Search for the cell housing the specified text and yield its [x, y] center coordinate. 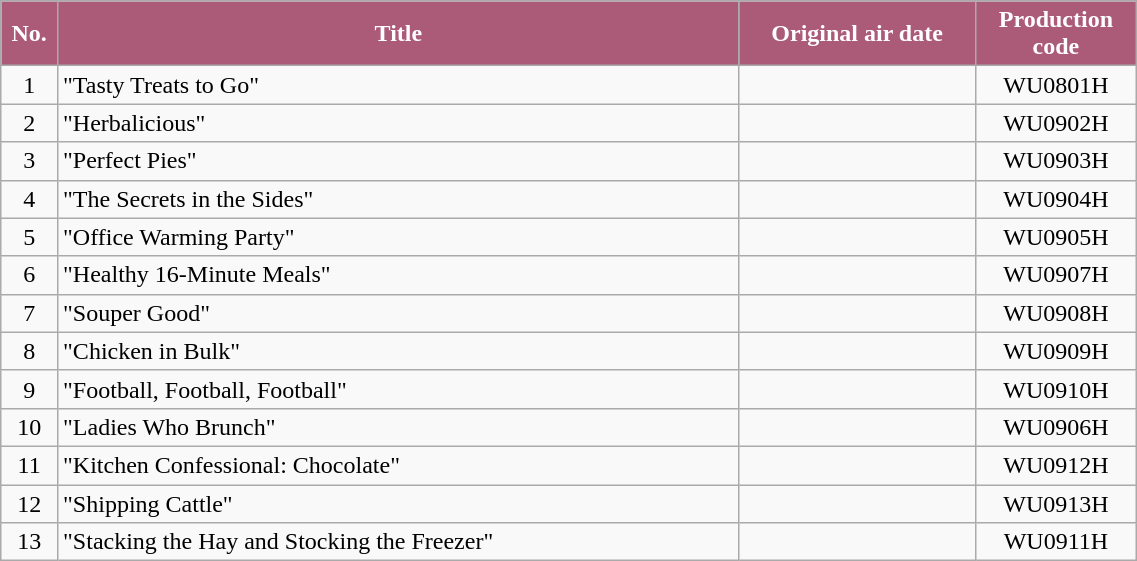
5 [30, 237]
9 [30, 389]
Productioncode [1056, 34]
"The Secrets in the Sides" [399, 199]
WU0801H [1056, 85]
"Healthy 16-Minute Meals" [399, 275]
1 [30, 85]
"Football, Football, Football" [399, 389]
WU0907H [1056, 275]
10 [30, 427]
WU0909H [1056, 351]
No. [30, 34]
"Herbalicious" [399, 123]
"Tasty Treats to Go" [399, 85]
"Stacking the Hay and Stocking the Freezer" [399, 542]
"Perfect Pies" [399, 161]
8 [30, 351]
"Office Warming Party" [399, 237]
11 [30, 465]
WU0913H [1056, 503]
"Ladies Who Brunch" [399, 427]
WU0910H [1056, 389]
WU0904H [1056, 199]
WU0905H [1056, 237]
2 [30, 123]
12 [30, 503]
WU0911H [1056, 542]
Title [399, 34]
WU0903H [1056, 161]
WU0902H [1056, 123]
"Souper Good" [399, 313]
3 [30, 161]
7 [30, 313]
"Chicken in Bulk" [399, 351]
WU0908H [1056, 313]
"Shipping Cattle" [399, 503]
6 [30, 275]
Original air date [857, 34]
13 [30, 542]
4 [30, 199]
"Kitchen Confessional: Chocolate" [399, 465]
WU0906H [1056, 427]
WU0912H [1056, 465]
